Detect which cell encompasses the target text, then output its [X, Y] center coordinate. 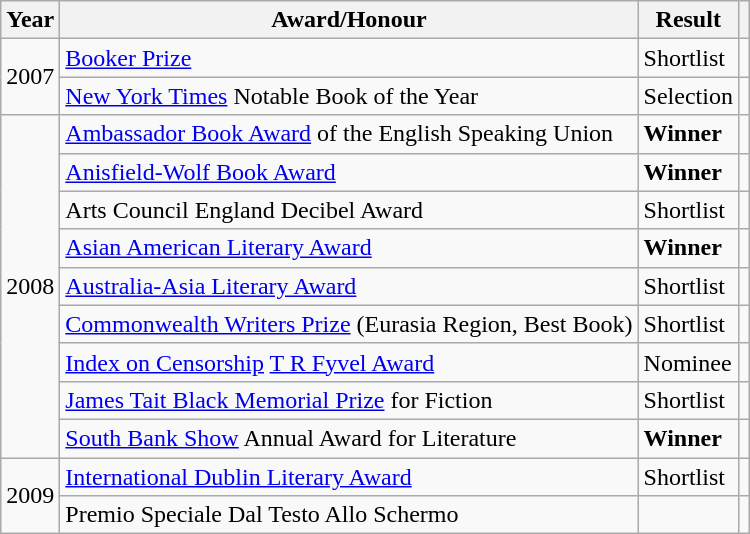
Arts Council England Decibel Award [349, 210]
Selection [688, 96]
Anisfield-Wolf Book Award [349, 172]
Year [30, 20]
Booker Prize [349, 58]
James Tait Black Memorial Prize for Fiction [349, 400]
Award/Honour [349, 20]
South Bank Show Annual Award for Literature [349, 438]
International Dublin Literary Award [349, 477]
2007 [30, 77]
Asian American Literary Award [349, 248]
Index on Censorship T R Fyvel Award [349, 362]
New York Times Notable Book of the Year [349, 96]
Result [688, 20]
Ambassador Book Award of the English Speaking Union [349, 134]
Australia-Asia Literary Award [349, 286]
Nominee [688, 362]
2008 [30, 286]
Commonwealth Writers Prize (Eurasia Region, Best Book) [349, 324]
2009 [30, 496]
Premio Speciale Dal Testo Allo Schermo [349, 515]
